Detect which cell encompasses the target text, then output its (X, Y) center coordinate. 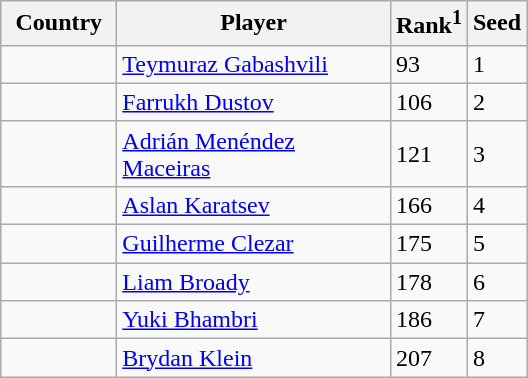
2 (496, 102)
Country (59, 24)
178 (428, 282)
8 (496, 358)
93 (428, 64)
Seed (496, 24)
Player (254, 24)
Brydan Klein (254, 358)
106 (428, 102)
6 (496, 282)
Yuki Bhambri (254, 320)
Farrukh Dustov (254, 102)
3 (496, 154)
Rank1 (428, 24)
1 (496, 64)
175 (428, 244)
Aslan Karatsev (254, 205)
186 (428, 320)
7 (496, 320)
Liam Broady (254, 282)
Teymuraz Gabashvili (254, 64)
5 (496, 244)
Adrián Menéndez Maceiras (254, 154)
166 (428, 205)
Guilherme Clezar (254, 244)
207 (428, 358)
121 (428, 154)
4 (496, 205)
